Identify which cell holds the provided text, then report its (X, Y) central coordinate. 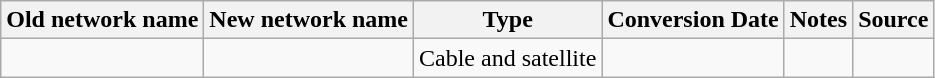
New network name (309, 20)
Type (508, 20)
Source (894, 20)
Cable and satellite (508, 58)
Conversion Date (693, 20)
Notes (818, 20)
Old network name (102, 20)
